Pinpoint the cell where the given text exists, returning its (X, Y) midpoint coordinate. 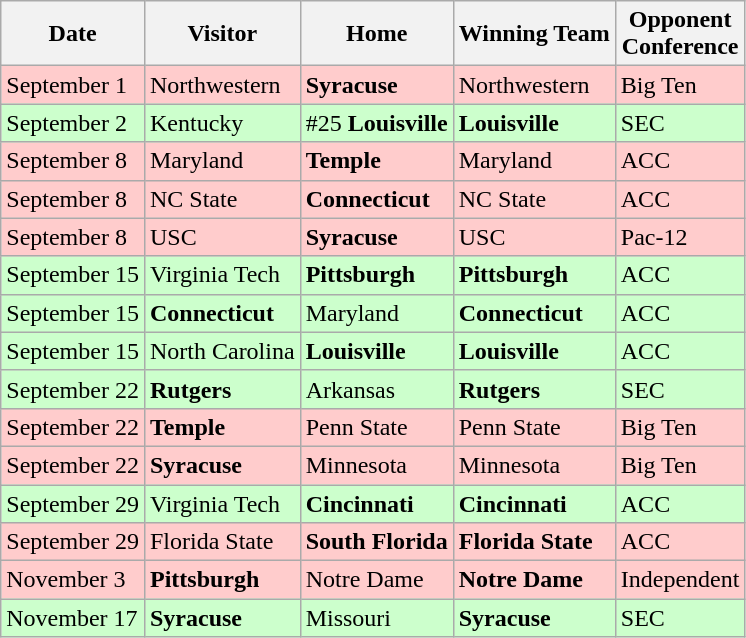
Winning Team (534, 34)
September 2 (73, 123)
September 1 (73, 85)
Date (73, 34)
Arkansas (376, 389)
Kentucky (222, 123)
Visitor (222, 34)
Missouri (376, 618)
Home (376, 34)
#25 Louisville (376, 123)
November 17 (73, 618)
November 3 (73, 580)
OpponentConference (680, 34)
Independent (680, 580)
Pac-12 (680, 237)
South Florida (376, 542)
North Carolina (222, 351)
